Locate the cell with the specified text and output its [X, Y] center coordinate. 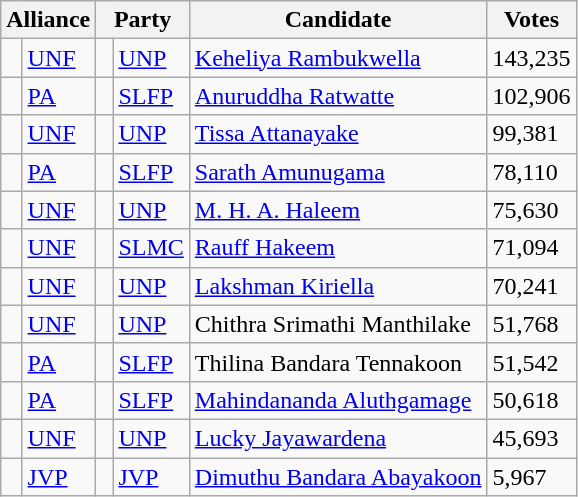
50,618 [532, 400]
Sarath Amunugama [338, 172]
Thilina Bandara Tennakoon [338, 362]
Mahindananda Aluthgamage [338, 400]
Lucky Jayawardena [338, 438]
Party [142, 20]
51,542 [532, 362]
Keheliya Rambukwella [338, 58]
143,235 [532, 58]
51,768 [532, 324]
Candidate [338, 20]
45,693 [532, 438]
71,094 [532, 248]
99,381 [532, 134]
Anuruddha Ratwatte [338, 96]
Alliance [48, 20]
Lakshman Kiriella [338, 286]
SLMC [151, 248]
70,241 [532, 286]
5,967 [532, 477]
Votes [532, 20]
Dimuthu Bandara Abayakoon [338, 477]
75,630 [532, 210]
78,110 [532, 172]
Tissa Attanayake [338, 134]
M. H. A. Haleem [338, 210]
102,906 [532, 96]
Rauff Hakeem [338, 248]
Chithra Srimathi Manthilake [338, 324]
